Pinpoint the cell where the given text exists, returning its (X, Y) midpoint coordinate. 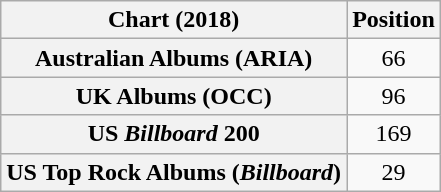
US Billboard 200 (174, 134)
Australian Albums (ARIA) (174, 58)
Position (394, 20)
29 (394, 172)
UK Albums (OCC) (174, 96)
US Top Rock Albums (Billboard) (174, 172)
Chart (2018) (174, 20)
66 (394, 58)
169 (394, 134)
96 (394, 96)
